Provide the [x, y] coordinate of the cell's center where the given text is located.  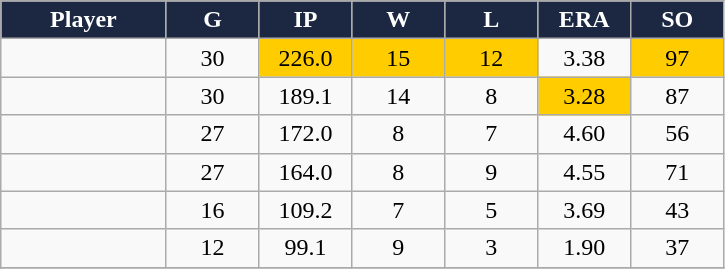
189.1 [306, 96]
4.55 [584, 172]
1.90 [584, 248]
4.60 [584, 134]
15 [398, 58]
3.38 [584, 58]
56 [678, 134]
3.69 [584, 210]
ERA [584, 20]
SO [678, 20]
87 [678, 96]
43 [678, 210]
109.2 [306, 210]
172.0 [306, 134]
3 [492, 248]
5 [492, 210]
G [212, 20]
99.1 [306, 248]
226.0 [306, 58]
71 [678, 172]
3.28 [584, 96]
16 [212, 210]
164.0 [306, 172]
W [398, 20]
37 [678, 248]
14 [398, 96]
Player [84, 20]
97 [678, 58]
IP [306, 20]
L [492, 20]
